Extract the [x, y] coordinate from the center of the cell holding the provided text.  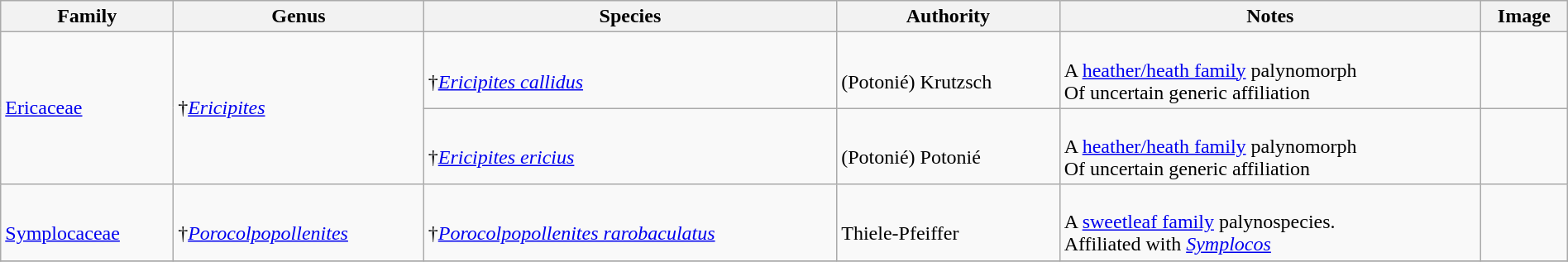
(Potonié) Potonié [948, 146]
Image [1523, 17]
Ericaceae [88, 108]
Genus [299, 17]
(Potonié) Krutzsch [948, 70]
Symplocaceae [88, 222]
Family [88, 17]
†Ericipites ericius [630, 146]
Species [630, 17]
Notes [1270, 17]
†Porocolpopollenites rarobaculatus [630, 222]
†Ericipites [299, 108]
Thiele-Pfeiffer [948, 222]
†Porocolpopollenites [299, 222]
A sweetleaf family palynospecies.Affiliated with Symplocos [1270, 222]
†Ericipites callidus [630, 70]
Authority [948, 17]
